Capture the cell that displays the provided text and extract its (x, y) central coordinate. 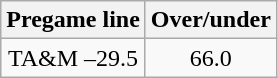
Pregame line (74, 20)
Over/under (210, 20)
TA&M –29.5 (74, 58)
66.0 (210, 58)
